Return the (x, y) coordinate for the center point of the cell that contains the specified text.  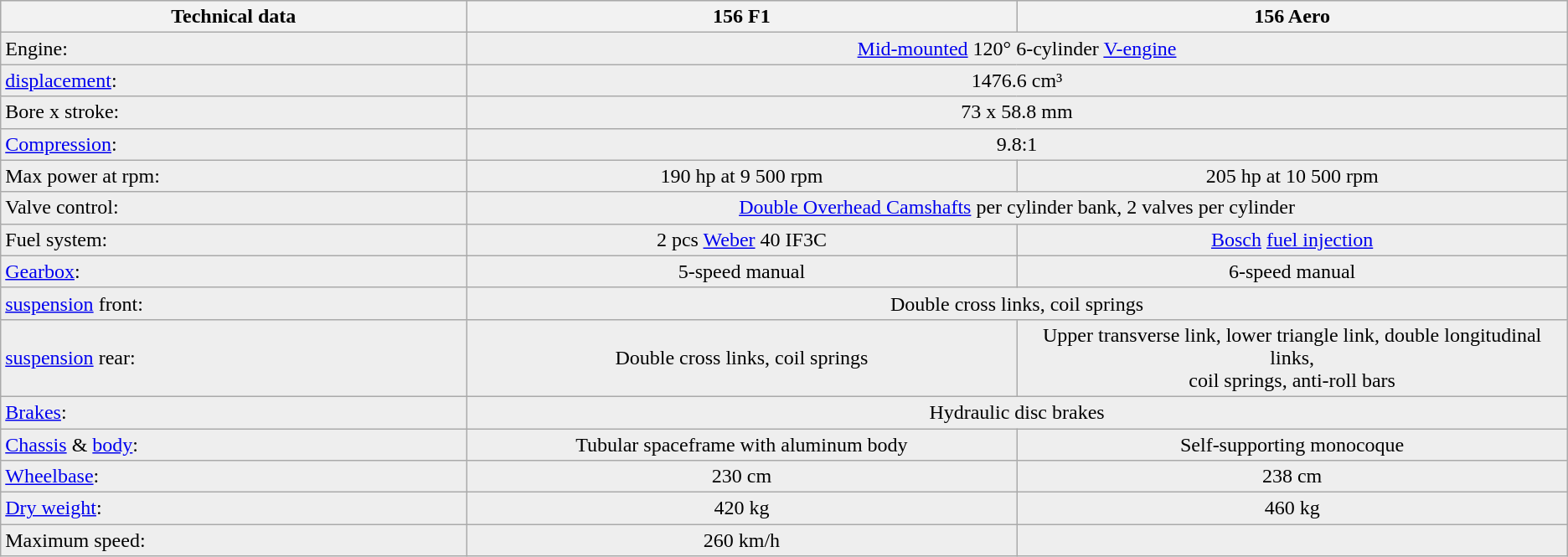
460 kg (1292, 508)
Hydraulic disc brakes (1017, 412)
Self-supporting monocoque (1292, 445)
Valve control: (234, 208)
156 F1 (742, 17)
2 pcs Weber 40 IF3C (742, 240)
Maximum speed: (234, 540)
displacement: (234, 80)
Double Overhead Camshafts per cylinder bank, 2 valves per cylinder (1017, 208)
suspension rear: (234, 358)
Brakes: (234, 412)
9.8:1 (1017, 144)
suspension front: (234, 303)
Fuel system: (234, 240)
Mid-mounted 120° 6-cylinder V-engine (1017, 49)
420 kg (742, 508)
Dry weight: (234, 508)
Upper transverse link, lower triangle link, double longitudinal links,coil springs, anti-roll bars (1292, 358)
230 cm (742, 477)
Technical data (234, 17)
Tubular spaceframe with aluminum body (742, 445)
Chassis & body: (234, 445)
190 hp at 9 500 rpm (742, 176)
156 Aero (1292, 17)
Gearbox: (234, 271)
73 x 58.8 mm (1017, 112)
238 cm (1292, 477)
Bosch fuel injection (1292, 240)
Compression: (234, 144)
Wheelbase: (234, 477)
205 hp at 10 500 rpm (1292, 176)
260 km/h (742, 540)
5-speed manual (742, 271)
Engine: (234, 49)
Bore x stroke: (234, 112)
6-speed manual (1292, 271)
Max power at rpm: (234, 176)
1476.6 cm³ (1017, 80)
